Return [x, y] of the center of cell containing provided text 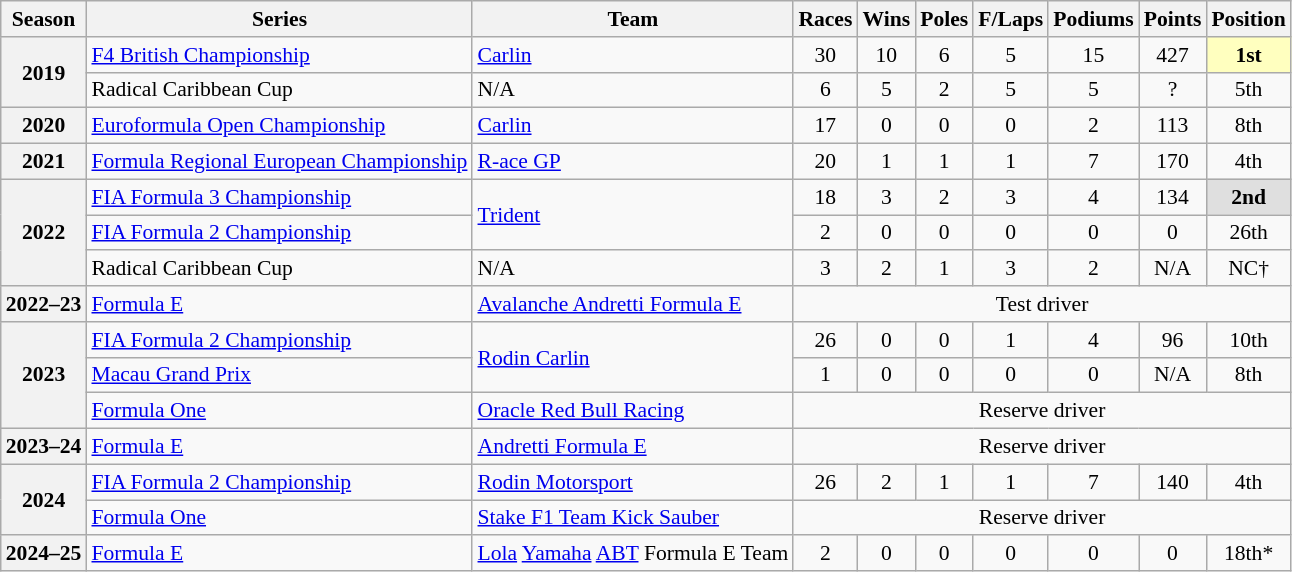
Team [632, 19]
427 [1173, 55]
10 [886, 55]
96 [1173, 340]
Series [279, 19]
5th [1248, 90]
30 [825, 55]
Andretti Formula E [632, 447]
Euroformula Open Championship [279, 126]
170 [1173, 162]
140 [1173, 482]
Test driver [1042, 304]
Podiums [1094, 19]
Avalanche Andretti Formula E [632, 304]
10th [1248, 340]
2nd [1248, 197]
113 [1173, 126]
NC† [1248, 269]
2022 [44, 232]
Oracle Red Bull Racing [632, 411]
F4 British Championship [279, 55]
Wins [886, 19]
1st [1248, 55]
Macau Grand Prix [279, 375]
2019 [44, 72]
134 [1173, 197]
20 [825, 162]
Formula Regional European Championship [279, 162]
R-ace GP [632, 162]
2024–25 [44, 554]
? [1173, 90]
Trident [632, 214]
2021 [44, 162]
FIA Formula 3 Championship [279, 197]
Races [825, 19]
Rodin Carlin [632, 358]
2024 [44, 500]
Position [1248, 19]
Stake F1 Team Kick Sauber [632, 518]
17 [825, 126]
Rodin Motorsport [632, 482]
2023 [44, 376]
15 [1094, 55]
F/Laps [1010, 19]
2023–24 [44, 447]
18 [825, 197]
Season [44, 19]
2020 [44, 126]
18th* [1248, 554]
Poles [944, 19]
Points [1173, 19]
2022–23 [44, 304]
26th [1248, 233]
Lola Yamaha ABT Formula E Team [632, 554]
